Detect which cell encompasses the target text, then output its (x, y) center coordinate. 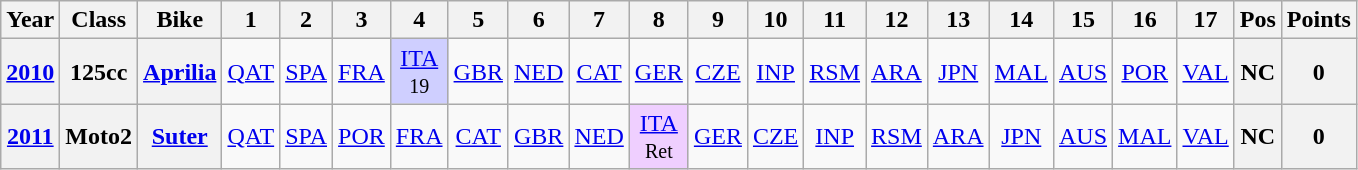
16 (1145, 20)
10 (775, 20)
15 (1082, 20)
5 (478, 20)
17 (1206, 20)
125cc (99, 72)
Suter (180, 136)
1 (251, 20)
11 (835, 20)
Class (99, 20)
12 (897, 20)
Bike (180, 20)
4 (419, 20)
Pos (1258, 20)
ITARet (658, 136)
9 (718, 20)
6 (538, 20)
2011 (30, 136)
Moto2 (99, 136)
2010 (30, 72)
7 (599, 20)
14 (1021, 20)
Aprilia (180, 72)
3 (362, 20)
Points (1318, 20)
Year (30, 20)
ITA19 (419, 72)
8 (658, 20)
13 (958, 20)
2 (306, 20)
